Extract the (x, y) coordinate from the center of the cell holding the provided text.  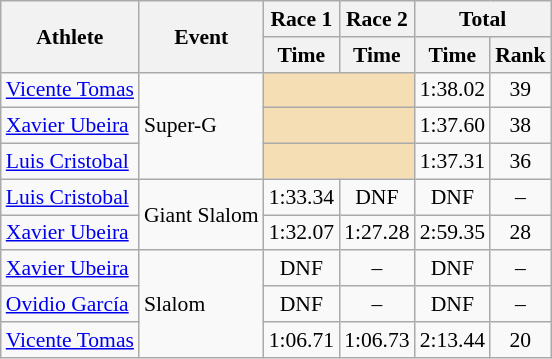
1:32.07 (302, 233)
1:33.34 (302, 197)
Slalom (202, 304)
39 (520, 90)
28 (520, 233)
Athlete (70, 36)
2:13.44 (452, 340)
1:27.28 (376, 233)
1:06.71 (302, 340)
20 (520, 340)
Ovidio García (70, 304)
Rank (520, 55)
Super-G (202, 126)
1:06.73 (376, 340)
2:59.35 (452, 233)
Event (202, 36)
1:37.60 (452, 126)
1:38.02 (452, 90)
Total (483, 19)
Giant Slalom (202, 214)
38 (520, 126)
Race 1 (302, 19)
Race 2 (376, 19)
36 (520, 162)
1:37.31 (452, 162)
